Locate the cell with the specified text and output its (x, y) center coordinate. 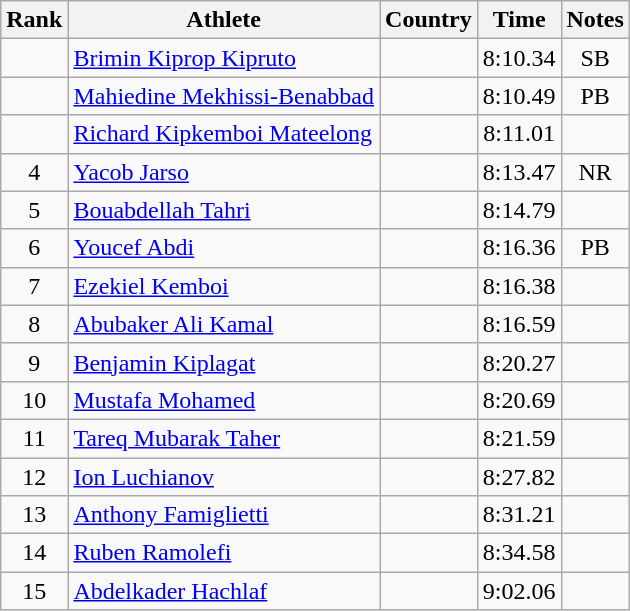
Notes (595, 20)
12 (34, 477)
8:16.59 (519, 324)
8 (34, 324)
8:34.58 (519, 553)
Richard Kipkemboi Mateelong (224, 134)
8:21.59 (519, 438)
8:16.38 (519, 286)
5 (34, 210)
8:16.36 (519, 248)
Rank (34, 20)
Mustafa Mohamed (224, 400)
8:10.34 (519, 58)
Brimin Kiprop Kipruto (224, 58)
8:20.69 (519, 400)
Bouabdellah Tahri (224, 210)
Abdelkader Hachlaf (224, 591)
8:14.79 (519, 210)
Anthony Famiglietti (224, 515)
6 (34, 248)
8:27.82 (519, 477)
Ezekiel Kemboi (224, 286)
8:20.27 (519, 362)
SB (595, 58)
15 (34, 591)
Abubaker Ali Kamal (224, 324)
Mahiedine Mekhissi-Benabbad (224, 96)
8:11.01 (519, 134)
Tareq Mubarak Taher (224, 438)
8:31.21 (519, 515)
Ion Luchianov (224, 477)
11 (34, 438)
7 (34, 286)
NR (595, 172)
10 (34, 400)
Country (429, 20)
Yacob Jarso (224, 172)
8:13.47 (519, 172)
Ruben Ramolefi (224, 553)
8:10.49 (519, 96)
Time (519, 20)
13 (34, 515)
9:02.06 (519, 591)
4 (34, 172)
Athlete (224, 20)
Youcef Abdi (224, 248)
14 (34, 553)
9 (34, 362)
Benjamin Kiplagat (224, 362)
